Detect which cell encompasses the target text, then output its [x, y] center coordinate. 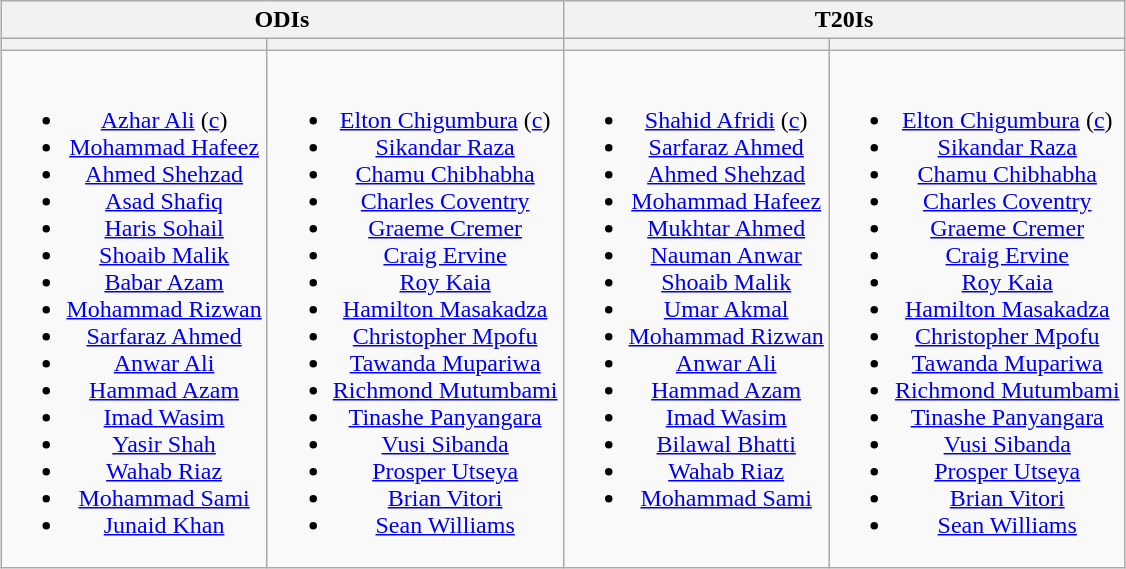
T20Is [844, 20]
ODIs [282, 20]
